Search for the cell housing the specified text and yield its (x, y) center coordinate. 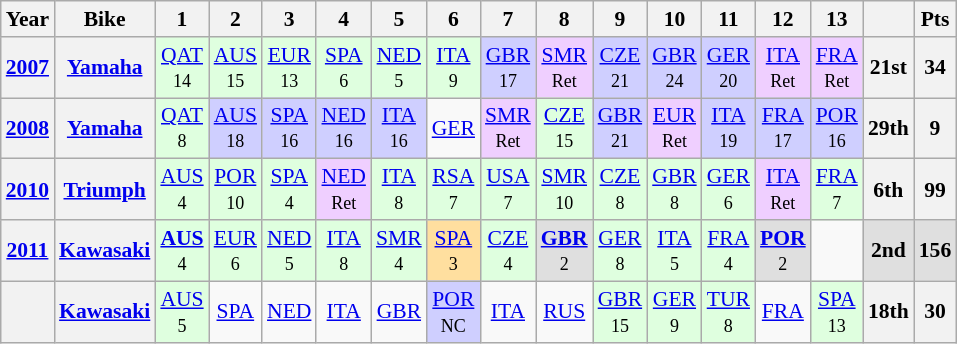
1 (182, 19)
GER8 (620, 250)
SPA16 (289, 128)
AUS15 (236, 68)
QAT14 (182, 68)
NED16 (343, 128)
EURRet (674, 128)
13 (837, 19)
QAT8 (182, 128)
NED (289, 312)
2008 (28, 128)
POR2 (783, 250)
FRA17 (783, 128)
12 (783, 19)
GBR2 (564, 250)
SPA4 (289, 190)
RSA7 (454, 190)
34 (936, 68)
29th (888, 128)
SPA3 (454, 250)
SMR4 (399, 250)
5 (399, 19)
GER (454, 128)
USA7 (508, 190)
21st (888, 68)
GER9 (674, 312)
AUS18 (236, 128)
18th (888, 312)
SPA6 (343, 68)
30 (936, 312)
ITA16 (399, 128)
TUR8 (728, 312)
PORNC (454, 312)
Pts (936, 19)
SPA (236, 312)
GER20 (728, 68)
11 (728, 19)
CZE15 (564, 128)
2011 (28, 250)
GBR8 (674, 190)
ITA19 (728, 128)
7 (508, 19)
2007 (28, 68)
EUR6 (236, 250)
SPA13 (837, 312)
ITA5 (674, 250)
ITA9 (454, 68)
6 (454, 19)
156 (936, 250)
CZE21 (620, 68)
4 (343, 19)
SMR10 (564, 190)
POR10 (236, 190)
FRARet (837, 68)
NEDRet (343, 190)
EUR13 (289, 68)
2010 (28, 190)
6th (888, 190)
Bike (104, 19)
GBR21 (620, 128)
Year (28, 19)
10 (674, 19)
Triumph (104, 190)
POR16 (837, 128)
CZE8 (620, 190)
3 (289, 19)
GBR24 (674, 68)
2 (236, 19)
GER6 (728, 190)
RUS (564, 312)
AUS5 (182, 312)
FRA (783, 312)
CZE4 (508, 250)
GBR (399, 312)
2nd (888, 250)
FRA4 (728, 250)
GBR15 (620, 312)
GBR17 (508, 68)
8 (564, 19)
99 (936, 190)
FRA7 (837, 190)
